Detect which cell encompasses the target text, then output its [x, y] center coordinate. 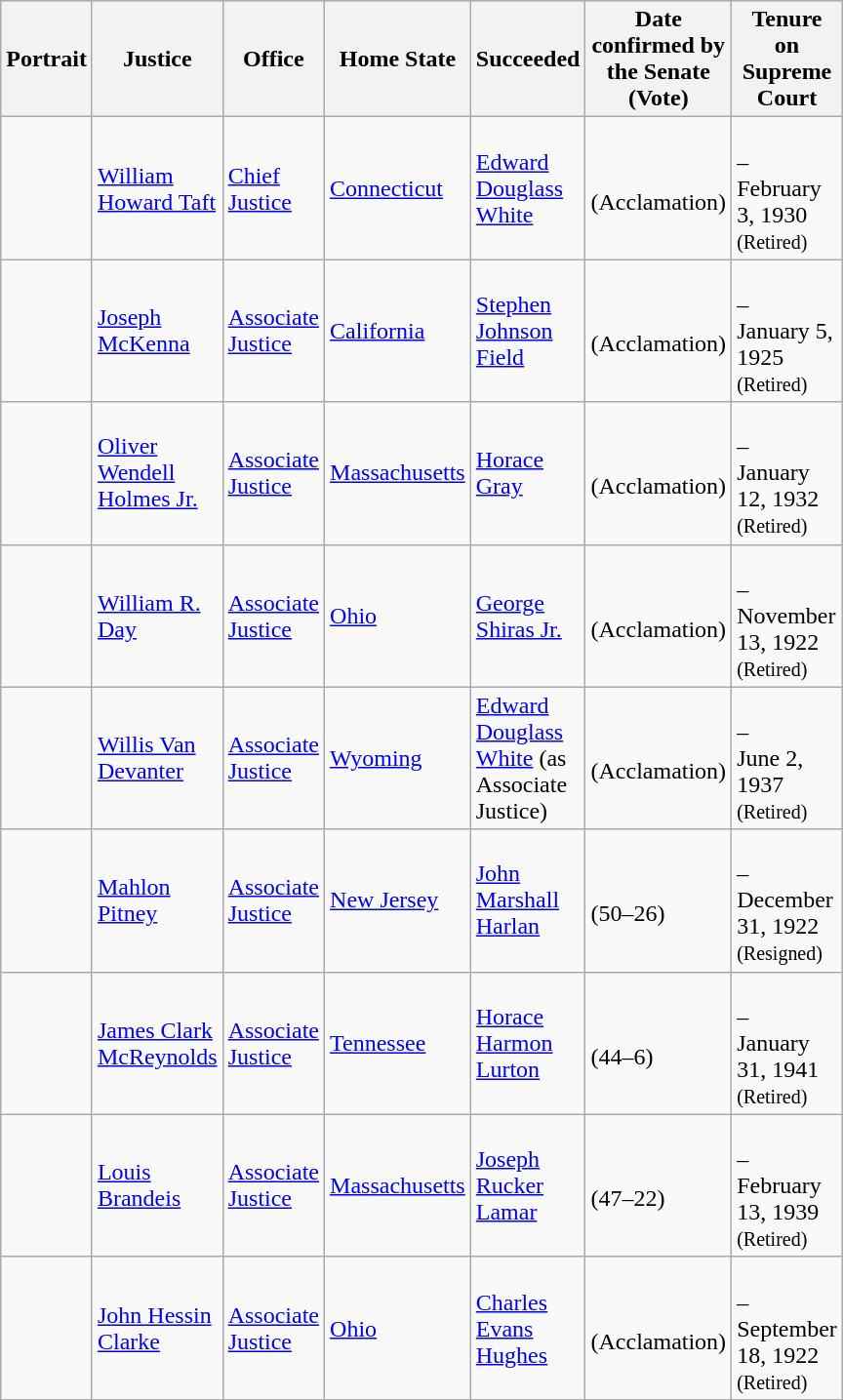
–January 31, 1941(Retired) [787, 1043]
Office [273, 59]
–January 5, 1925(Retired) [787, 331]
–November 13, 1922(Retired) [787, 616]
Chief Justice [273, 188]
Justice [157, 59]
Willis Van Devanter [157, 758]
Mahlon Pitney [157, 900]
John Marshall Harlan [528, 900]
Joseph McKenna [157, 331]
(50–26) [659, 900]
Joseph Rucker Lamar [528, 1185]
(44–6) [659, 1043]
California [398, 331]
Horace Harmon Lurton [528, 1043]
George Shiras Jr. [528, 616]
Oliver Wendell Holmes Jr. [157, 473]
Connecticut [398, 188]
–June 2, 1937(Retired) [787, 758]
–December 31, 1922(Resigned) [787, 900]
Charles Evans Hughes [528, 1328]
John Hessin Clarke [157, 1328]
Home State [398, 59]
–September 18, 1922(Retired) [787, 1328]
–January 12, 1932(Retired) [787, 473]
James Clark McReynolds [157, 1043]
Tennessee [398, 1043]
(47–22) [659, 1185]
Edward Douglass White [528, 188]
Wyoming [398, 758]
–February 13, 1939(Retired) [787, 1185]
Tenure on Supreme Court [787, 59]
New Jersey [398, 900]
Horace Gray [528, 473]
Stephen Johnson Field [528, 331]
Edward Douglass White (as Associate Justice) [528, 758]
–February 3, 1930(Retired) [787, 188]
Portrait [47, 59]
Succeeded [528, 59]
William R. Day [157, 616]
Louis Brandeis [157, 1185]
Date confirmed by the Senate(Vote) [659, 59]
William Howard Taft [157, 188]
